Extract the [x, y] coordinate from the center of the cell holding the provided text.  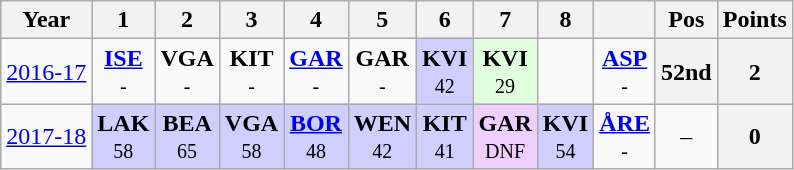
0 [754, 136]
VGA58 [251, 136]
5 [382, 20]
KVI42 [445, 72]
KIT- [251, 72]
ISE- [124, 72]
2016-17 [46, 72]
7 [505, 20]
WEN42 [382, 136]
2017-18 [46, 136]
– [686, 136]
VGA- [187, 72]
Year [46, 20]
52nd [686, 72]
4 [316, 20]
KIT41 [445, 136]
GARDNF [505, 136]
3 [251, 20]
Points [754, 20]
1 [124, 20]
BEA65 [187, 136]
Pos [686, 20]
LAK58 [124, 136]
KVI54 [565, 136]
KVI29 [505, 72]
8 [565, 20]
6 [445, 20]
ASP- [625, 72]
ÅRE- [625, 136]
BOR48 [316, 136]
